Find where the given text appears and provide that cell's center as [X, Y] coordinate. 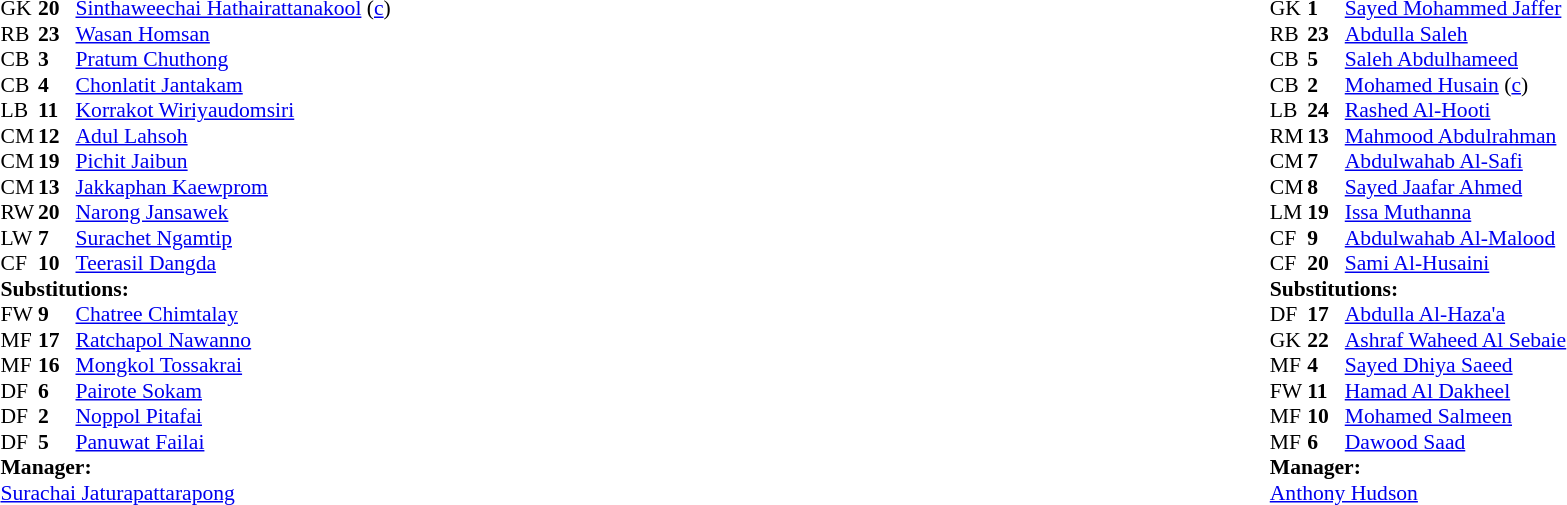
LW [19, 238]
RM [1289, 136]
Panuwat Failai [234, 442]
3 [57, 59]
24 [1326, 111]
Chonlatit Jantakam [234, 85]
Sayed Dhiya Saeed [1456, 365]
Sami Al-Husaini [1456, 263]
Abdulla Al-Haza'a [1456, 315]
Ratchapol Nawanno [234, 340]
Teerasil Dangda [234, 263]
Abdulwahab Al-Safi [1456, 161]
8 [1326, 187]
Chatree Chimtalay [234, 315]
Narong Jansawek [234, 213]
Noppol Pitafai [234, 417]
Dawood Saad [1456, 442]
Rashed Al-Hooti [1456, 111]
RW [19, 213]
Jakkaphan Kaewprom [234, 187]
LM [1289, 213]
Mongkol Tossakrai [234, 365]
Mohamed Salmeen [1456, 417]
Mahmood Abdulrahman [1456, 136]
Abdulwahab Al-Malood [1456, 238]
Saleh Abdulhameed [1456, 59]
Wasan Homsan [234, 34]
Hamad Al Dakheel [1456, 391]
Surachet Ngamtip [234, 238]
Abdulla Saleh [1456, 34]
GK [1289, 340]
Adul Lahsoh [234, 136]
12 [57, 136]
Korrakot Wiriyaudomsiri [234, 111]
Pairote Sokam [234, 391]
16 [57, 365]
Issa Muthanna [1456, 213]
22 [1326, 340]
Ashraf Waheed Al Sebaie [1456, 340]
Pichit Jaibun [234, 161]
Sayed Jaafar Ahmed [1456, 187]
Pratum Chuthong [234, 59]
Mohamed Husain (c) [1456, 85]
